Capture the cell that displays the provided text and extract its [x, y] central coordinate. 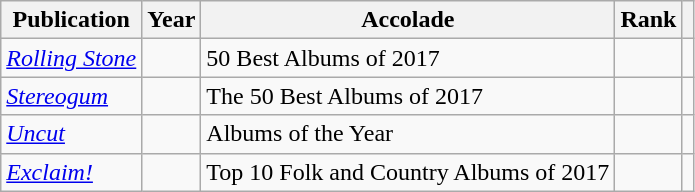
Exclaim! [72, 172]
50 Best Albums of 2017 [408, 58]
Rolling Stone [72, 58]
Accolade [408, 20]
Year [172, 20]
Rank [648, 20]
Uncut [72, 134]
Albums of the Year [408, 134]
Stereogum [72, 96]
Top 10 Folk and Country Albums of 2017 [408, 172]
The 50 Best Albums of 2017 [408, 96]
Publication [72, 20]
